Output the [x, y] coordinate of the center of the cell containing the given text.  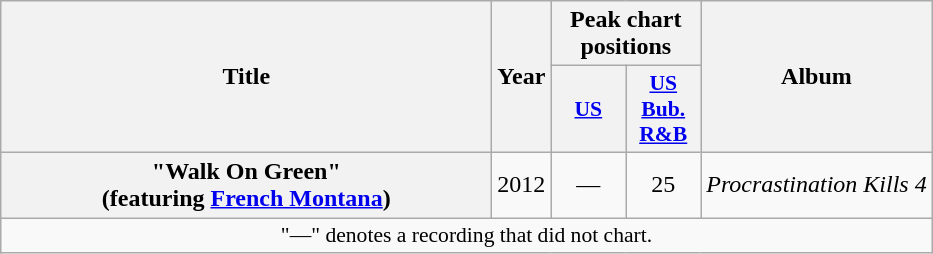
US [588, 110]
— [588, 184]
Peak chart positions [626, 34]
25 [664, 184]
"—" denotes a recording that did not chart. [466, 236]
"Walk On Green"(featuring French Montana) [246, 184]
Album [817, 77]
USBub. R&B [664, 110]
Title [246, 77]
2012 [522, 184]
Procrastination Kills 4 [817, 184]
Year [522, 77]
